Provide the [x, y] coordinate of the cell's center where the given text is located.  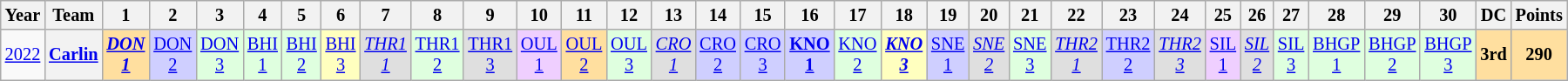
17 [857, 15]
OUL2 [585, 55]
DC [1493, 15]
THR22 [1129, 55]
16 [809, 15]
15 [763, 15]
THR23 [1179, 55]
2022 [23, 55]
29 [1392, 15]
27 [1291, 15]
12 [629, 15]
24 [1179, 15]
SNE2 [989, 55]
8 [437, 15]
4 [263, 15]
SNE1 [948, 55]
BHI2 [301, 55]
22 [1076, 15]
THR12 [437, 55]
14 [718, 15]
SIL1 [1223, 55]
DON1 [125, 55]
CRO2 [718, 55]
Points [1539, 15]
3rd [1493, 55]
26 [1257, 15]
7 [385, 15]
OUL3 [629, 55]
CRO1 [673, 55]
BHGP2 [1392, 55]
SNE3 [1030, 55]
KNO3 [904, 55]
CRO3 [763, 55]
1 [125, 15]
Carlin [73, 55]
THR11 [385, 55]
10 [539, 15]
DON3 [220, 55]
BHGP3 [1448, 55]
25 [1223, 15]
30 [1448, 15]
290 [1539, 55]
6 [341, 15]
Year [23, 15]
KNO2 [857, 55]
11 [585, 15]
DON2 [172, 55]
BHGP1 [1336, 55]
5 [301, 15]
9 [490, 15]
19 [948, 15]
13 [673, 15]
18 [904, 15]
23 [1129, 15]
OUL1 [539, 55]
28 [1336, 15]
SIL3 [1291, 55]
THR13 [490, 55]
21 [1030, 15]
3 [220, 15]
KNO1 [809, 55]
SIL2 [1257, 55]
THR21 [1076, 55]
BHI1 [263, 55]
20 [989, 15]
BHI3 [341, 55]
2 [172, 15]
Team [73, 15]
